Detect which cell encompasses the target text, then output its (x, y) center coordinate. 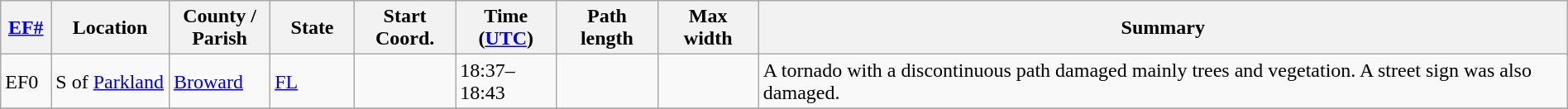
S of Parkland (111, 81)
Start Coord. (404, 28)
Time (UTC) (506, 28)
A tornado with a discontinuous path damaged mainly trees and vegetation. A street sign was also damaged. (1163, 81)
Path length (607, 28)
Broward (219, 81)
Summary (1163, 28)
Max width (708, 28)
EF# (26, 28)
18:37–18:43 (506, 81)
Location (111, 28)
EF0 (26, 81)
State (313, 28)
FL (313, 81)
County / Parish (219, 28)
